Return [x, y] of the center of cell containing provided text 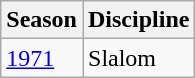
1971 [42, 58]
Discipline [138, 20]
Season [42, 20]
Slalom [138, 58]
